Detect which cell encompasses the target text, then output its (X, Y) center coordinate. 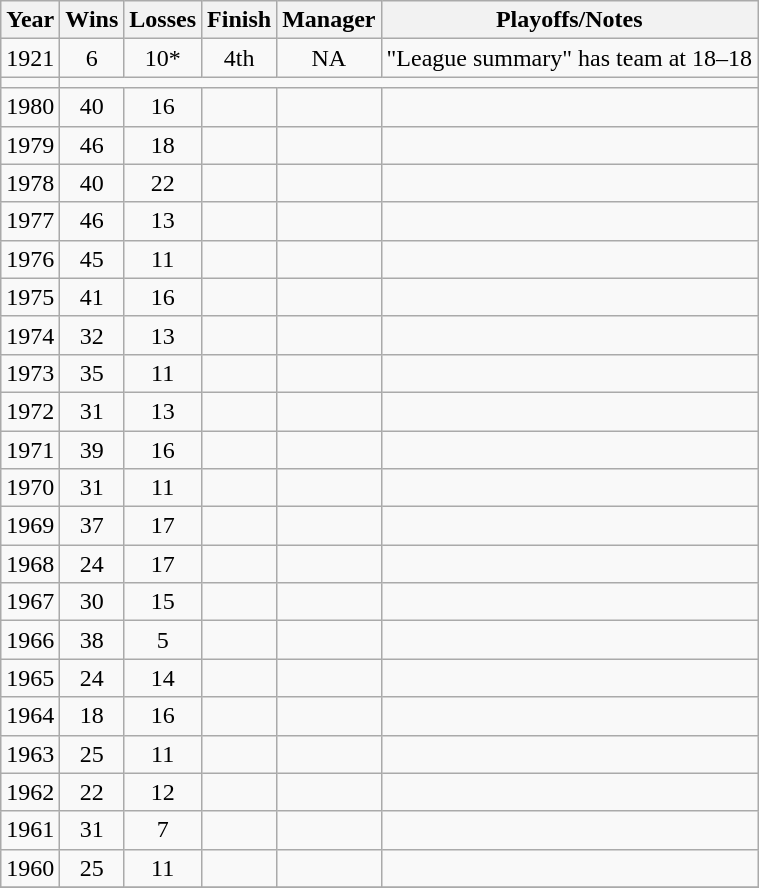
1967 (30, 602)
1976 (30, 259)
1971 (30, 449)
Year (30, 20)
32 (92, 335)
39 (92, 449)
1978 (30, 183)
35 (92, 373)
1965 (30, 678)
1980 (30, 107)
1979 (30, 145)
1968 (30, 564)
1975 (30, 297)
4th (240, 58)
30 (92, 602)
37 (92, 526)
1969 (30, 526)
38 (92, 640)
10* (163, 58)
5 (163, 640)
6 (92, 58)
1966 (30, 640)
Manager (329, 20)
14 (163, 678)
1962 (30, 792)
1970 (30, 488)
7 (163, 830)
41 (92, 297)
Wins (92, 20)
Playoffs/Notes (570, 20)
1921 (30, 58)
1977 (30, 221)
1972 (30, 411)
12 (163, 792)
1973 (30, 373)
1974 (30, 335)
1963 (30, 754)
45 (92, 259)
Finish (240, 20)
"League summary" has team at 18–18 (570, 58)
1960 (30, 868)
15 (163, 602)
1964 (30, 716)
1961 (30, 830)
NA (329, 58)
Losses (163, 20)
